Capture the cell that displays the provided text and extract its (x, y) central coordinate. 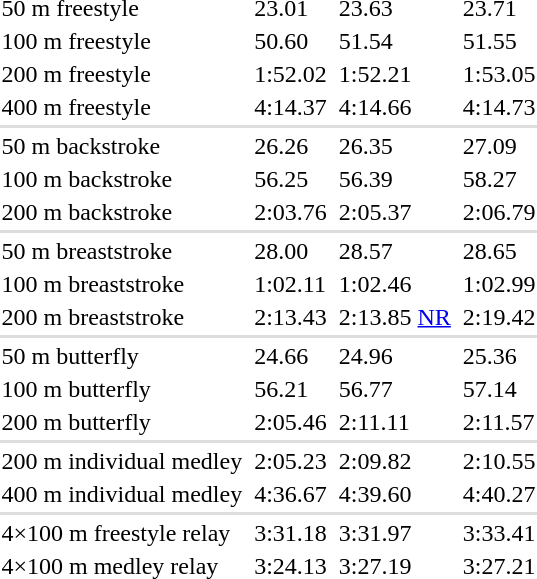
27.09 (499, 146)
200 m backstroke (122, 212)
200 m individual medley (122, 461)
51.54 (394, 41)
28.65 (499, 251)
100 m butterfly (122, 389)
1:53.05 (499, 74)
28.57 (394, 251)
2:11.11 (394, 422)
26.35 (394, 146)
50 m breaststroke (122, 251)
4:36.67 (291, 494)
200 m breaststroke (122, 317)
2:09.82 (394, 461)
3:31.18 (291, 533)
26.26 (291, 146)
2:05.23 (291, 461)
100 m freestyle (122, 41)
28.00 (291, 251)
2:13.85 NR (394, 317)
3:31.97 (394, 533)
2:19.42 (499, 317)
2:05.46 (291, 422)
1:02.99 (499, 284)
200 m butterfly (122, 422)
58.27 (499, 179)
24.96 (394, 356)
50.60 (291, 41)
24.66 (291, 356)
56.39 (394, 179)
57.14 (499, 389)
2:13.43 (291, 317)
2:05.37 (394, 212)
3:33.41 (499, 533)
4:14.66 (394, 107)
4:39.60 (394, 494)
56.77 (394, 389)
200 m freestyle (122, 74)
400 m freestyle (122, 107)
400 m individual medley (122, 494)
1:52.02 (291, 74)
51.55 (499, 41)
50 m backstroke (122, 146)
4:14.37 (291, 107)
25.36 (499, 356)
1:52.21 (394, 74)
56.21 (291, 389)
2:06.79 (499, 212)
2:10.55 (499, 461)
4×100 m freestyle relay (122, 533)
1:02.46 (394, 284)
2:03.76 (291, 212)
100 m backstroke (122, 179)
2:11.57 (499, 422)
56.25 (291, 179)
4:40.27 (499, 494)
100 m breaststroke (122, 284)
4:14.73 (499, 107)
1:02.11 (291, 284)
50 m butterfly (122, 356)
